Search for the cell housing the specified text and yield its [x, y] center coordinate. 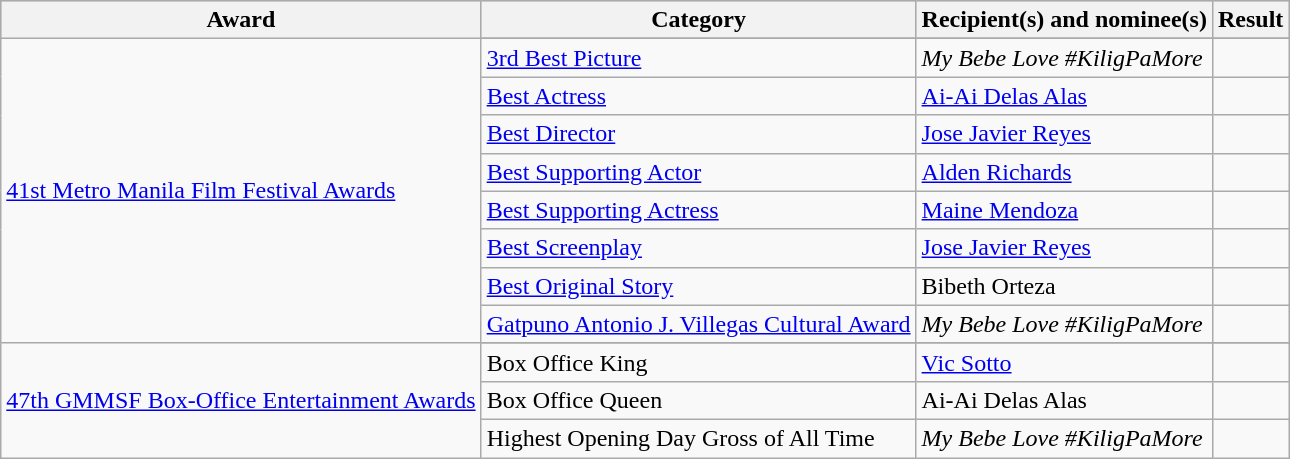
3rd Best Picture [698, 58]
Alden Richards [1064, 172]
Best Supporting Actress [698, 210]
Best Screenplay [698, 248]
Best Supporting Actor [698, 172]
Award [241, 20]
Result [1250, 20]
Best Actress [698, 96]
Bibeth Orteza [1064, 286]
41st Metro Manila Film Festival Awards [241, 191]
Box Office Queen [698, 400]
Gatpuno Antonio J. Villegas Cultural Award [698, 324]
Box Office King [698, 362]
47th GMMSF Box-Office Entertainment Awards [241, 400]
Vic Sotto [1064, 362]
Recipient(s) and nominee(s) [1064, 20]
Category [698, 20]
Best Director [698, 134]
Highest Opening Day Gross of All Time [698, 438]
Best Original Story [698, 286]
Maine Mendoza [1064, 210]
